Locate the cell with the specified text and output its (X, Y) center coordinate. 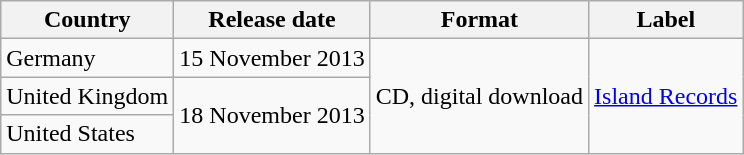
18 November 2013 (272, 115)
Format (479, 20)
Country (88, 20)
Label (666, 20)
CD, digital download (479, 96)
Release date (272, 20)
15 November 2013 (272, 58)
United States (88, 134)
United Kingdom (88, 96)
Germany (88, 58)
Island Records (666, 96)
